Identify which cell holds the provided text, then report its [x, y] central coordinate. 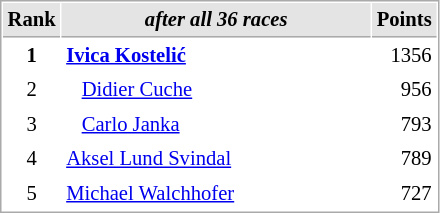
Carlo Janka [216, 124]
Rank [32, 20]
Points [404, 20]
956 [404, 90]
Michael Walchhofer [216, 194]
3 [32, 124]
2 [32, 90]
1 [32, 56]
1356 [404, 56]
after all 36 races [216, 20]
4 [32, 158]
5 [32, 194]
793 [404, 124]
727 [404, 194]
Ivica Kostelić [216, 56]
Didier Cuche [216, 90]
Aksel Lund Svindal [216, 158]
789 [404, 158]
